From the cell containing the given text, extract its center point as [x, y] coordinate. 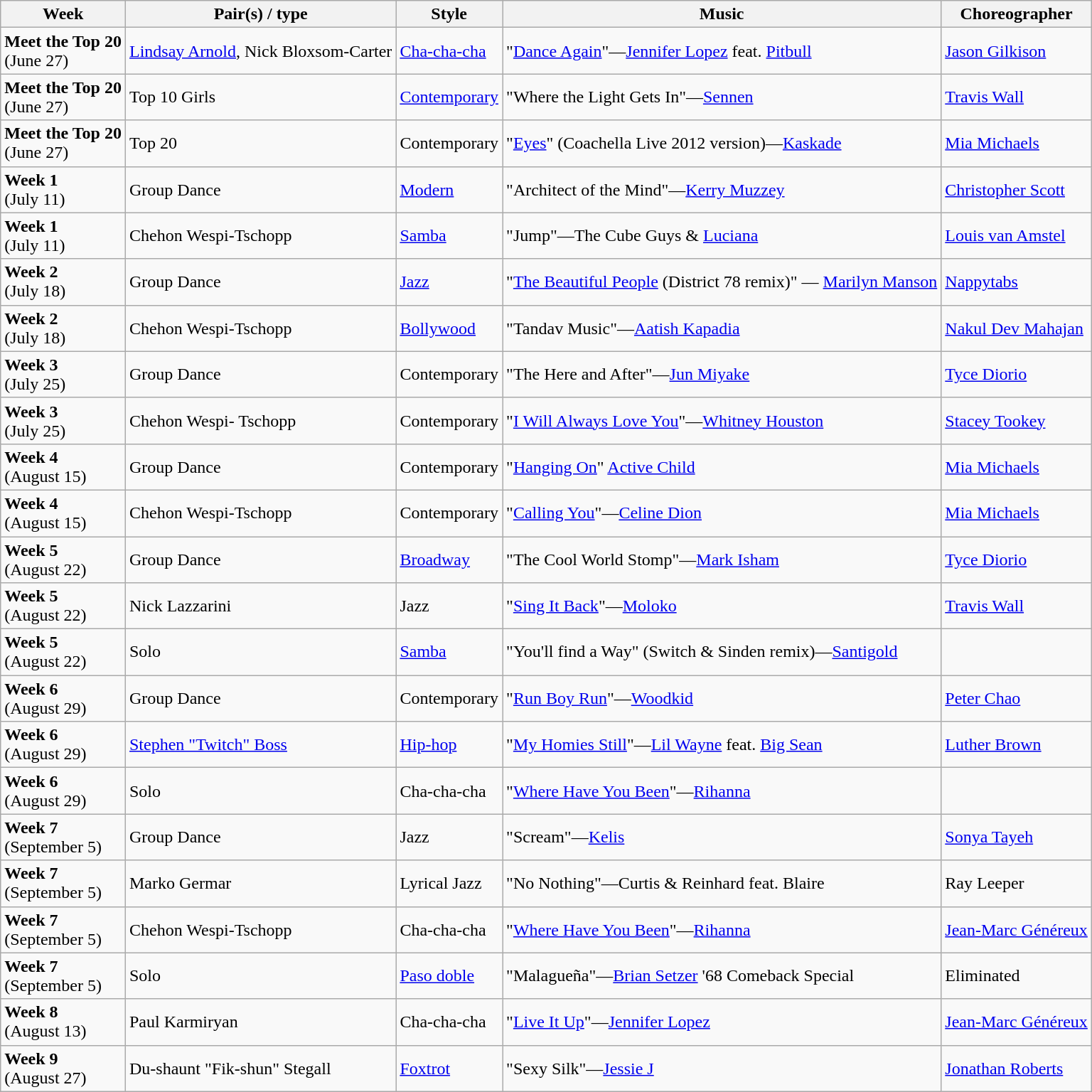
Nakul Dev Mahajan [1017, 328]
"Sexy Silk"—Jessie J [722, 1068]
"Calling You"—Celine Dion [722, 513]
Eliminated [1017, 975]
"You'll find a Way" (Switch & Sinden remix)—Santigold [722, 653]
Hip-hop [449, 745]
Sonya Tayeh [1017, 837]
"Dance Again"—Jennifer Lopez feat. Pitbull [722, 51]
Choreographer [1017, 14]
Ray Leeper [1017, 883]
Jason Gilkison [1017, 51]
"The Here and After"—Jun Miyake [722, 374]
Nappytabs [1017, 282]
"Eyes" (Coachella Live 2012 version)—Kaskade [722, 144]
Du-shaunt "Fik-shun" Stegall [260, 1068]
Week 9(August 27) [63, 1068]
Top 20 [260, 144]
Stacey Tookey [1017, 421]
"My Homies Still"—Lil Wayne feat. Big Sean [722, 745]
Lindsay Arnold, Nick Bloxsom-Carter [260, 51]
Stephen "Twitch" Boss [260, 745]
Style [449, 14]
"The Beautiful People (District 78 remix)" — Marilyn Manson [722, 282]
"Sing It Back"—Moloko [722, 606]
"Where the Light Gets In"—Sennen [722, 97]
"I Will Always Love You"—Whitney Houston [722, 421]
Broadway [449, 559]
"Jump"—The Cube Guys & Luciana [722, 236]
Peter Chao [1017, 698]
"No Nothing"—Curtis & Reinhard feat. Blaire [722, 883]
"Live It Up"—Jennifer Lopez [722, 1022]
"Architect of the Mind"—Kerry Muzzey [722, 189]
Pair(s) / type [260, 14]
Music [722, 14]
Week [63, 14]
Jonathan Roberts [1017, 1068]
Week 8(August 13) [63, 1022]
Bollywood [449, 328]
Christopher Scott [1017, 189]
"Hanging On" Active Child [722, 466]
Lyrical Jazz [449, 883]
"Tandav Music"—Aatish Kapadia [722, 328]
Luther Brown [1017, 745]
Marko Germar [260, 883]
Chehon Wespi- Tschopp [260, 421]
Louis van Amstel [1017, 236]
Paul Karmiryan [260, 1022]
Foxtrot [449, 1068]
"Run Boy Run"—Woodkid [722, 698]
"The Cool World Stomp"—Mark Isham [722, 559]
Paso doble [449, 975]
"Scream"—Kelis [722, 837]
Modern [449, 189]
Nick Lazzarini [260, 606]
Top 10 Girls [260, 97]
"Malagueña"—Brian Setzer '68 Comeback Special [722, 975]
